Search for the cell housing the specified text and yield its [x, y] center coordinate. 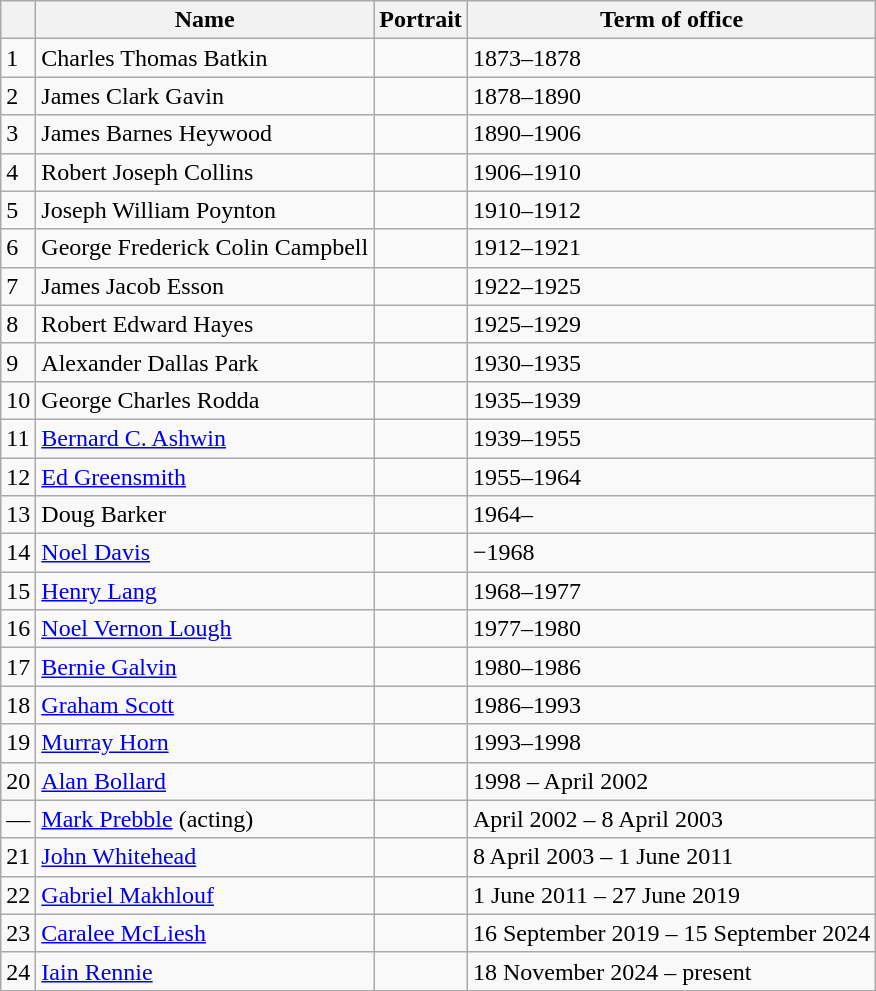
James Clark Gavin [205, 96]
Name [205, 20]
19 [18, 743]
1968–1977 [671, 591]
Gabriel Makhlouf [205, 895]
Noel Vernon Lough [205, 629]
Portrait [421, 20]
April 2002 – 8 April 2003 [671, 819]
10 [18, 400]
1906–1910 [671, 172]
1935–1939 [671, 400]
1 June 2011 – 27 June 2019 [671, 895]
1930–1935 [671, 362]
23 [18, 933]
Robert Joseph Collins [205, 172]
1912–1921 [671, 248]
3 [18, 134]
Alexander Dallas Park [205, 362]
Caralee McLiesh [205, 933]
1980–1986 [671, 667]
Bernard C. Ashwin [205, 438]
1873–1878 [671, 58]
21 [18, 857]
−1968 [671, 553]
12 [18, 477]
1964– [671, 515]
Bernie Galvin [205, 667]
James Jacob Esson [205, 286]
20 [18, 781]
14 [18, 553]
1939–1955 [671, 438]
1993–1998 [671, 743]
8 April 2003 – 1 June 2011 [671, 857]
Murray Horn [205, 743]
Robert Edward Hayes [205, 324]
11 [18, 438]
Henry Lang [205, 591]
Alan Bollard [205, 781]
George Frederick Colin Campbell [205, 248]
1922–1925 [671, 286]
John Whitehead [205, 857]
17 [18, 667]
Ed Greensmith [205, 477]
1878–1890 [671, 96]
1890–1906 [671, 134]
15 [18, 591]
— [18, 819]
24 [18, 971]
7 [18, 286]
Iain Rennie [205, 971]
Term of office [671, 20]
22 [18, 895]
16 [18, 629]
Doug Barker [205, 515]
George Charles Rodda [205, 400]
Mark Prebble (acting) [205, 819]
9 [18, 362]
1 [18, 58]
13 [18, 515]
1986–1993 [671, 705]
James Barnes Heywood [205, 134]
6 [18, 248]
4 [18, 172]
18 November 2024 – present [671, 971]
18 [18, 705]
Noel Davis [205, 553]
1925–1929 [671, 324]
Charles Thomas Batkin [205, 58]
1955–1964 [671, 477]
2 [18, 96]
8 [18, 324]
16 September 2019 – 15 September 2024 [671, 933]
1998 – April 2002 [671, 781]
1910–1912 [671, 210]
Joseph William Poynton [205, 210]
Graham Scott [205, 705]
5 [18, 210]
1977–1980 [671, 629]
